Search for the cell housing the specified text and yield its (X, Y) center coordinate. 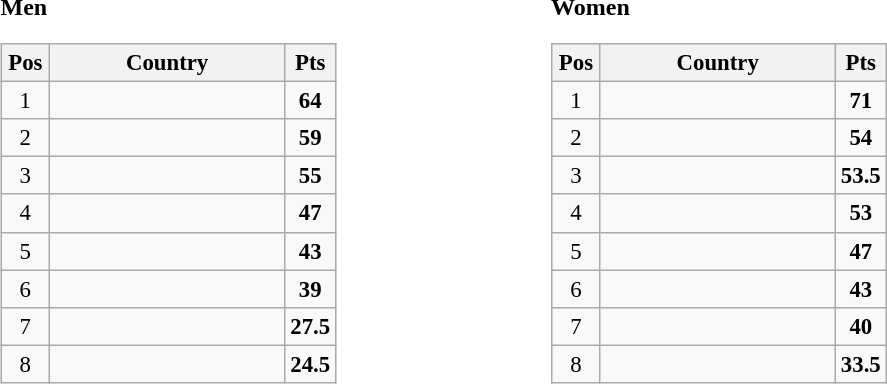
24.5 (310, 364)
53 (861, 213)
59 (310, 138)
64 (310, 101)
40 (861, 326)
55 (310, 176)
27.5 (310, 326)
54 (861, 138)
33.5 (861, 364)
39 (310, 289)
53.5 (861, 176)
71 (861, 101)
